Return [X, Y] of the center of cell containing provided text 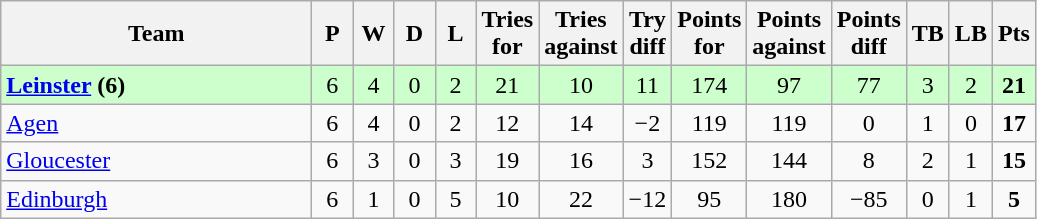
LB [970, 34]
Points diff [868, 34]
15 [1014, 161]
97 [789, 85]
Agen [156, 123]
14 [581, 123]
Points for [710, 34]
−2 [648, 123]
Tries against [581, 34]
Try diff [648, 34]
17 [1014, 123]
16 [581, 161]
D [414, 34]
22 [581, 199]
174 [710, 85]
12 [508, 123]
Edinburgh [156, 199]
TB [928, 34]
180 [789, 199]
L [456, 34]
77 [868, 85]
Tries for [508, 34]
Leinster (6) [156, 85]
−85 [868, 199]
19 [508, 161]
152 [710, 161]
Team [156, 34]
95 [710, 199]
−12 [648, 199]
8 [868, 161]
11 [648, 85]
Gloucester [156, 161]
Points against [789, 34]
144 [789, 161]
P [332, 34]
Pts [1014, 34]
W [374, 34]
